Determine the [x, y] coordinate at the center of the cell enclosing the given text.  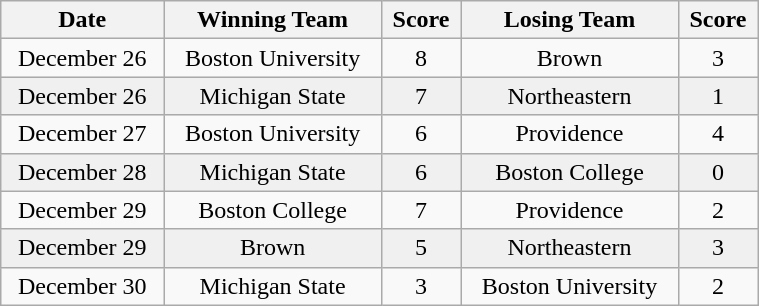
Winning Team [273, 20]
Losing Team [570, 20]
Date [82, 20]
5 [420, 248]
0 [718, 172]
December 28 [82, 172]
4 [718, 134]
8 [420, 58]
December 27 [82, 134]
1 [718, 96]
December 30 [82, 286]
